Locate the cell with the specified text and output its (x, y) center coordinate. 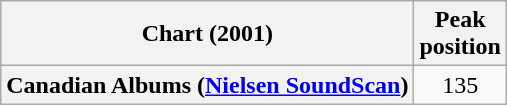
Chart (2001) (208, 34)
Canadian Albums (Nielsen SoundScan) (208, 85)
Peakposition (460, 34)
135 (460, 85)
